Detect which cell encompasses the target text, then output its [X, Y] center coordinate. 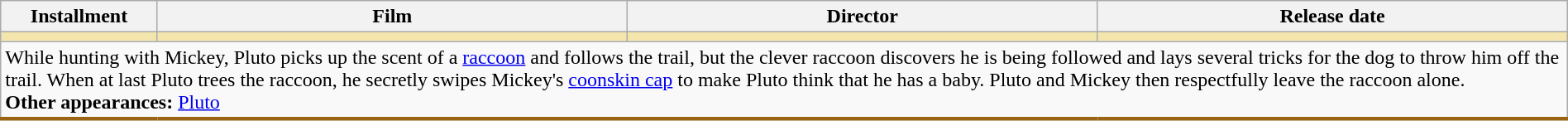
Installment [79, 17]
Director [863, 17]
Release date [1332, 17]
Film [392, 17]
